Search for the cell housing the specified text and yield its (X, Y) center coordinate. 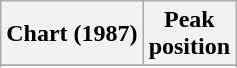
Chart (1987) (72, 34)
Peakposition (189, 34)
